Determine the [x, y] coordinate at the center of the cell enclosing the given text.  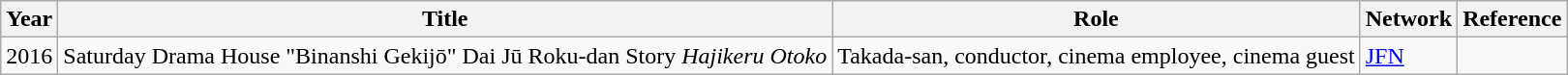
Year [29, 19]
2016 [29, 56]
Title [445, 19]
Network [1408, 19]
Reference [1512, 19]
Saturday Drama House "Binanshi Gekijō" Dai Jū Roku-dan Story Hajikeru Otoko [445, 56]
Takada-san, conductor, cinema employee, cinema guest [1097, 56]
Role [1097, 19]
JFN [1408, 56]
